Return the [x, y] coordinate for the center point of the cell that contains the specified text.  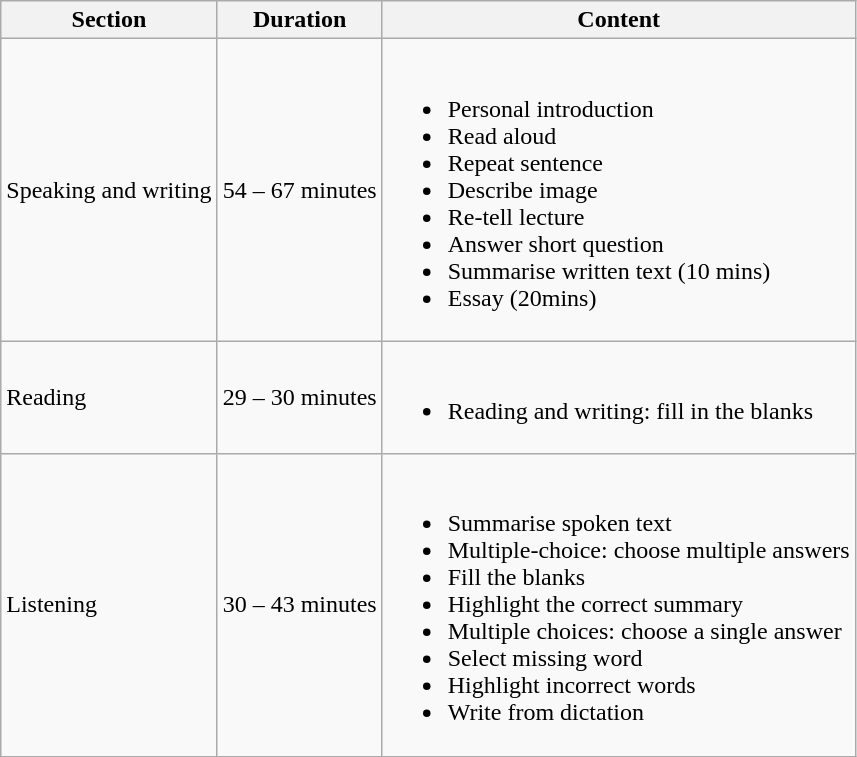
Section [109, 20]
Duration [300, 20]
54 – 67 minutes [300, 190]
Speaking and writing [109, 190]
Listening [109, 605]
Reading [109, 398]
Content [618, 20]
Personal introductionRead aloudRepeat sentenceDescribe imageRe-tell lectureAnswer short questionSummarise written text (10 mins)Essay (20mins) [618, 190]
Reading and writing: fill in the blanks [618, 398]
30 – 43 minutes [300, 605]
29 – 30 minutes [300, 398]
